Detect which cell encompasses the target text, then output its [x, y] center coordinate. 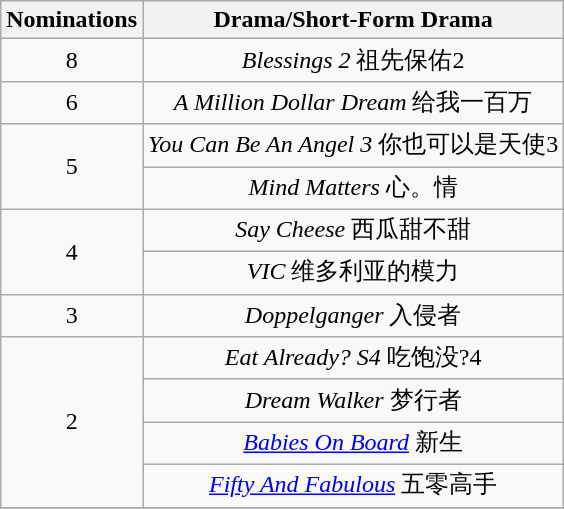
Dream Walker 梦行者 [352, 400]
Babies On Board 新生 [352, 444]
Say Cheese 西瓜甜不甜 [352, 230]
Eat Already? S4 吃饱没?4 [352, 358]
Mind Matters 心。情 [352, 188]
Nominations [72, 20]
3 [72, 316]
6 [72, 102]
Drama/Short-Form Drama [352, 20]
Blessings 2 祖先保佑2 [352, 60]
2 [72, 422]
Fifty And Fabulous 五零高手 [352, 486]
Doppelganger 入侵者 [352, 316]
VIC 维多利亚的模力 [352, 274]
4 [72, 252]
8 [72, 60]
You Can Be An Angel 3 你也可以是天使3 [352, 146]
5 [72, 166]
A Million Dollar Dream 给我一百万 [352, 102]
